Identify which cell holds the provided text, then report its (x, y) central coordinate. 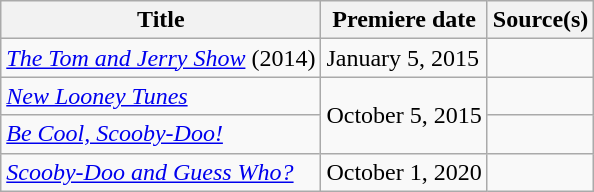
Title (161, 20)
Be Cool, Scooby-Doo! (161, 134)
New Looney Tunes (161, 96)
Source(s) (540, 20)
The Tom and Jerry Show (2014) (161, 58)
January 5, 2015 (404, 58)
Scooby-Doo and Guess Who? (161, 172)
Premiere date (404, 20)
October 5, 2015 (404, 115)
October 1, 2020 (404, 172)
